Return the [X, Y] coordinate for the center point of the cell that contains the specified text.  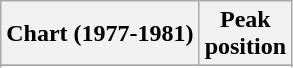
Chart (1977-1981) [100, 34]
Peakposition [245, 34]
